Pinpoint the cell where the given text exists, returning its (x, y) midpoint coordinate. 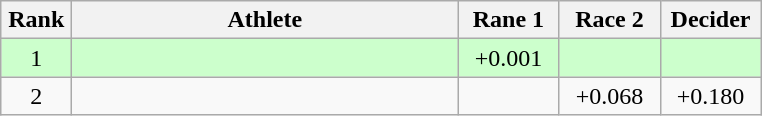
+0.001 (508, 58)
+0.180 (710, 96)
Athlete (265, 20)
Decider (710, 20)
Rank (36, 20)
Rane 1 (508, 20)
1 (36, 58)
Race 2 (610, 20)
2 (36, 96)
+0.068 (610, 96)
